Capture the cell that displays the provided text and extract its [x, y] central coordinate. 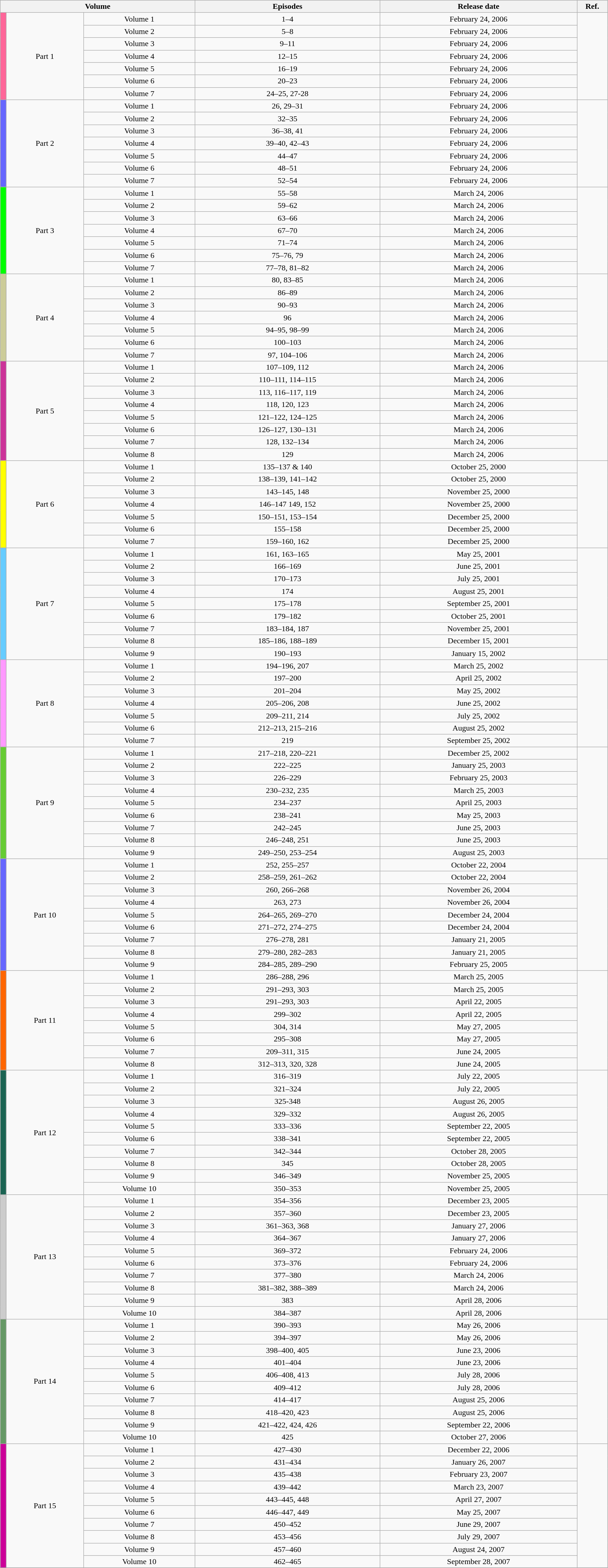
118, 120, 123 [287, 405]
377–380 [287, 1275]
435–438 [287, 1475]
110–111, 114–115 [287, 380]
146–147 149, 152 [287, 504]
63–66 [287, 218]
June 25, 2002 [479, 703]
April 25, 2002 [479, 678]
350–353 [287, 1189]
February 25, 2003 [479, 778]
427–430 [287, 1450]
1–4 [287, 19]
401–404 [287, 1363]
February 25, 2005 [479, 965]
338–341 [287, 1138]
121–122, 124–125 [287, 417]
March 25, 2002 [479, 666]
414–417 [287, 1400]
100–103 [287, 342]
71–74 [287, 243]
July 29, 2007 [479, 1537]
342–344 [287, 1151]
369–372 [287, 1251]
August 25, 2002 [479, 728]
Part 7 [45, 604]
185–186, 188–189 [287, 641]
439–442 [287, 1487]
175–178 [287, 604]
June 29, 2007 [479, 1524]
32–35 [287, 118]
26, 29–31 [287, 106]
April 27, 2007 [479, 1499]
90–93 [287, 305]
August 25, 2001 [479, 591]
446–447, 449 [287, 1512]
383 [287, 1300]
170–173 [287, 579]
453–456 [287, 1537]
Ref. [593, 7]
425 [287, 1437]
May 25, 2002 [479, 691]
97, 104–106 [287, 355]
390–393 [287, 1325]
212–213, 215–216 [287, 728]
217–218, 220–221 [287, 753]
346–349 [287, 1176]
May 25, 2003 [479, 815]
113, 116–117, 119 [287, 392]
86–89 [287, 293]
312–313, 320, 328 [287, 1064]
190–193 [287, 653]
Part 12 [45, 1132]
462–465 [287, 1562]
138–139, 141–142 [287, 479]
Part 4 [45, 317]
Part 9 [45, 803]
361–363, 368 [287, 1226]
Part 3 [45, 230]
174 [287, 591]
357–360 [287, 1213]
July 25, 2001 [479, 579]
16–19 [287, 69]
159–160, 162 [287, 541]
443–445, 448 [287, 1499]
77–78, 81–82 [287, 268]
Part 6 [45, 504]
75–76, 79 [287, 255]
201–204 [287, 691]
179–182 [287, 616]
155–158 [287, 529]
418–420, 423 [287, 1412]
126–127, 130–131 [287, 430]
48–51 [287, 168]
209–311, 315 [287, 1052]
January 26, 2007 [479, 1462]
226–229 [287, 778]
246–248, 251 [287, 840]
September 28, 2007 [479, 1562]
457–460 [287, 1549]
October 27, 2006 [479, 1437]
Part 15 [45, 1506]
52–54 [287, 181]
39–40, 42–43 [287, 143]
12–15 [287, 56]
96 [287, 317]
284–285, 289–290 [287, 965]
364–367 [287, 1238]
321–324 [287, 1089]
55–58 [287, 193]
325-348 [287, 1101]
Part 10 [45, 915]
276–278, 281 [287, 939]
Part 8 [45, 703]
384–387 [287, 1313]
406–408, 413 [287, 1375]
24–25, 27-28 [287, 93]
252, 255–257 [287, 865]
Part 13 [45, 1257]
January 25, 2003 [479, 766]
February 23, 2007 [479, 1475]
Part 2 [45, 143]
143–145, 148 [287, 492]
197–200 [287, 678]
249–250, 253–254 [287, 852]
May 25, 2007 [479, 1512]
219 [287, 740]
329–332 [287, 1114]
264–265, 269–270 [287, 915]
9–11 [287, 44]
Part 5 [45, 411]
January 15, 2002 [479, 653]
299–302 [287, 1014]
209–211, 214 [287, 716]
194–196, 207 [287, 666]
398–400, 405 [287, 1350]
230–232, 235 [287, 790]
March 23, 2007 [479, 1487]
431–434 [287, 1462]
205–206, 208 [287, 703]
Part 1 [45, 56]
August 24, 2007 [479, 1549]
381–382, 388–389 [287, 1288]
150–151, 153–154 [287, 516]
129 [287, 454]
304, 314 [287, 1027]
333–336 [287, 1126]
345 [287, 1164]
258–259, 261–262 [287, 877]
128, 132–134 [287, 442]
44–47 [287, 156]
59–62 [287, 206]
260, 266–268 [287, 890]
394–397 [287, 1338]
222–225 [287, 766]
263, 273 [287, 902]
May 25, 2001 [479, 554]
July 25, 2002 [479, 716]
286–288, 296 [287, 977]
December 25, 2002 [479, 753]
354–356 [287, 1201]
295–308 [287, 1039]
94–95, 98–99 [287, 330]
36–38, 41 [287, 131]
373–376 [287, 1263]
20–23 [287, 81]
August 25, 2003 [479, 852]
Episodes [287, 7]
421–422, 424, 426 [287, 1425]
September 25, 2001 [479, 604]
271–272, 274–275 [287, 927]
October 25, 2001 [479, 616]
409–412 [287, 1388]
183–184, 187 [287, 629]
September 25, 2002 [479, 740]
Release date [479, 7]
242–245 [287, 828]
316–319 [287, 1076]
5–8 [287, 31]
Part 14 [45, 1381]
April 25, 2003 [479, 803]
107–109, 112 [287, 367]
December 15, 2001 [479, 641]
135–137 & 140 [287, 467]
234–237 [287, 803]
September 22, 2006 [479, 1425]
67–70 [287, 230]
279–280, 282–283 [287, 952]
161, 163–165 [287, 554]
Volume [98, 7]
March 25, 2003 [479, 790]
November 25, 2001 [479, 629]
80, 83–85 [287, 280]
June 25, 2001 [479, 566]
166–169 [287, 566]
December 22, 2006 [479, 1450]
238–241 [287, 815]
Part 11 [45, 1020]
450–452 [287, 1524]
